Locate the cell with the specified text and output its [X, Y] center coordinate. 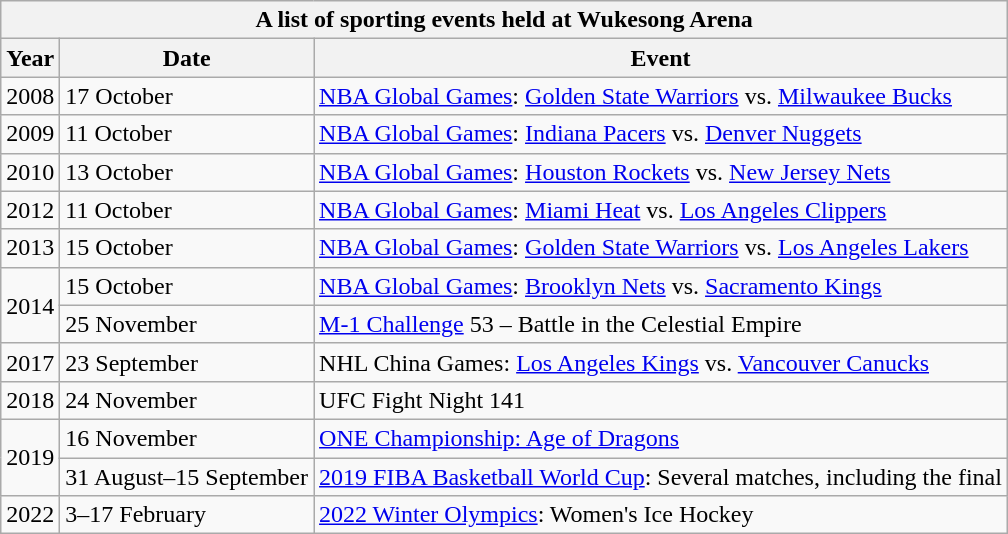
3–17 February [187, 515]
17 October [187, 96]
23 September [187, 362]
2017 [30, 362]
2008 [30, 96]
2013 [30, 248]
2018 [30, 400]
NBA Global Games: Miami Heat vs. Los Angeles Clippers [661, 210]
NBA Global Games: Golden State Warriors vs. Los Angeles Lakers [661, 248]
2019 [30, 457]
2009 [30, 134]
NHL China Games: Los Angeles Kings vs. Vancouver Canucks [661, 362]
NBA Global Games: Houston Rockets vs. New Jersey Nets [661, 172]
NBA Global Games: Brooklyn Nets vs. Sacramento Kings [661, 286]
31 August–15 September [187, 477]
24 November [187, 400]
A list of sporting events held at Wukesong Arena [504, 20]
Date [187, 58]
NBA Global Games: Golden State Warriors vs. Milwaukee Bucks [661, 96]
2010 [30, 172]
UFC Fight Night 141 [661, 400]
2019 FIBA Basketball World Cup: Several matches, including the final [661, 477]
NBA Global Games: Indiana Pacers vs. Denver Nuggets [661, 134]
16 November [187, 438]
M-1 Challenge 53 – Battle in the Celestial Empire [661, 324]
Year [30, 58]
ONE Championship: Age of Dragons [661, 438]
2022 Winter Olympics: Women's Ice Hockey [661, 515]
2012 [30, 210]
2022 [30, 515]
2014 [30, 305]
Event [661, 58]
25 November [187, 324]
13 October [187, 172]
